For the text-containing cell, return its midpoint in [x, y] coordinate format. 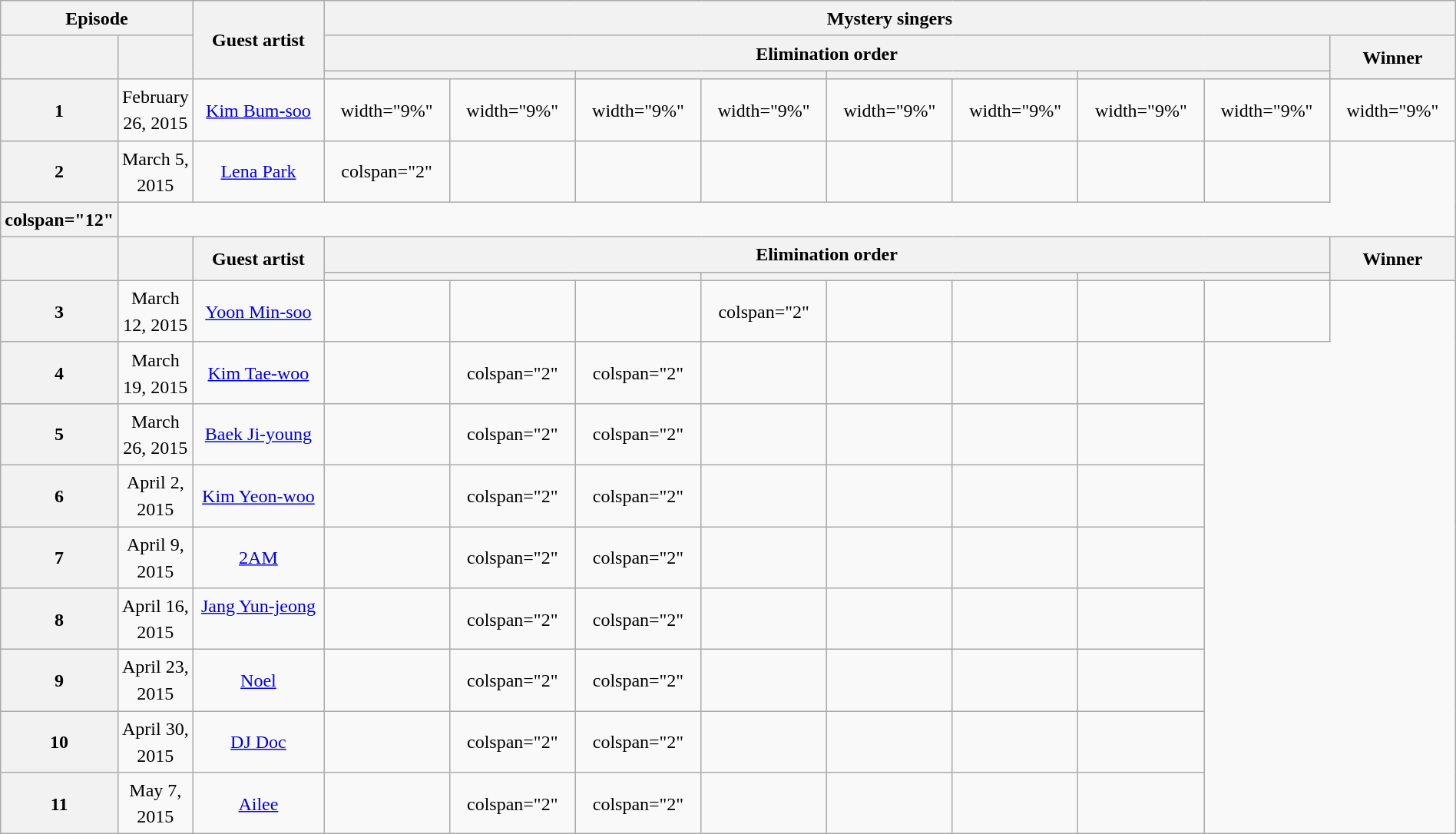
colspan="12" [60, 220]
Yoon Min-soo [258, 311]
9 [60, 680]
Kim Yeon-woo [258, 495]
5 [60, 434]
2 [60, 171]
Baek Ji-young [258, 434]
1 [60, 110]
April 16, 2015 [155, 619]
10 [60, 742]
April 9, 2015 [155, 558]
2AM [258, 558]
March 26, 2015 [155, 434]
February 26, 2015 [155, 110]
6 [60, 495]
Noel [258, 680]
Lena Park [258, 171]
DJ Doc [258, 742]
March 12, 2015 [155, 311]
May 7, 2015 [155, 803]
8 [60, 619]
April 2, 2015 [155, 495]
April 23, 2015 [155, 680]
Episode [97, 18]
April 30, 2015 [155, 742]
March 19, 2015 [155, 372]
4 [60, 372]
7 [60, 558]
Ailee [258, 803]
Mystery singers [890, 18]
Jang Yun-jeong [258, 619]
3 [60, 311]
March 5, 2015 [155, 171]
Kim Tae-woo [258, 372]
11 [60, 803]
Kim Bum-soo [258, 110]
